Capture the cell that displays the provided text and extract its (X, Y) central coordinate. 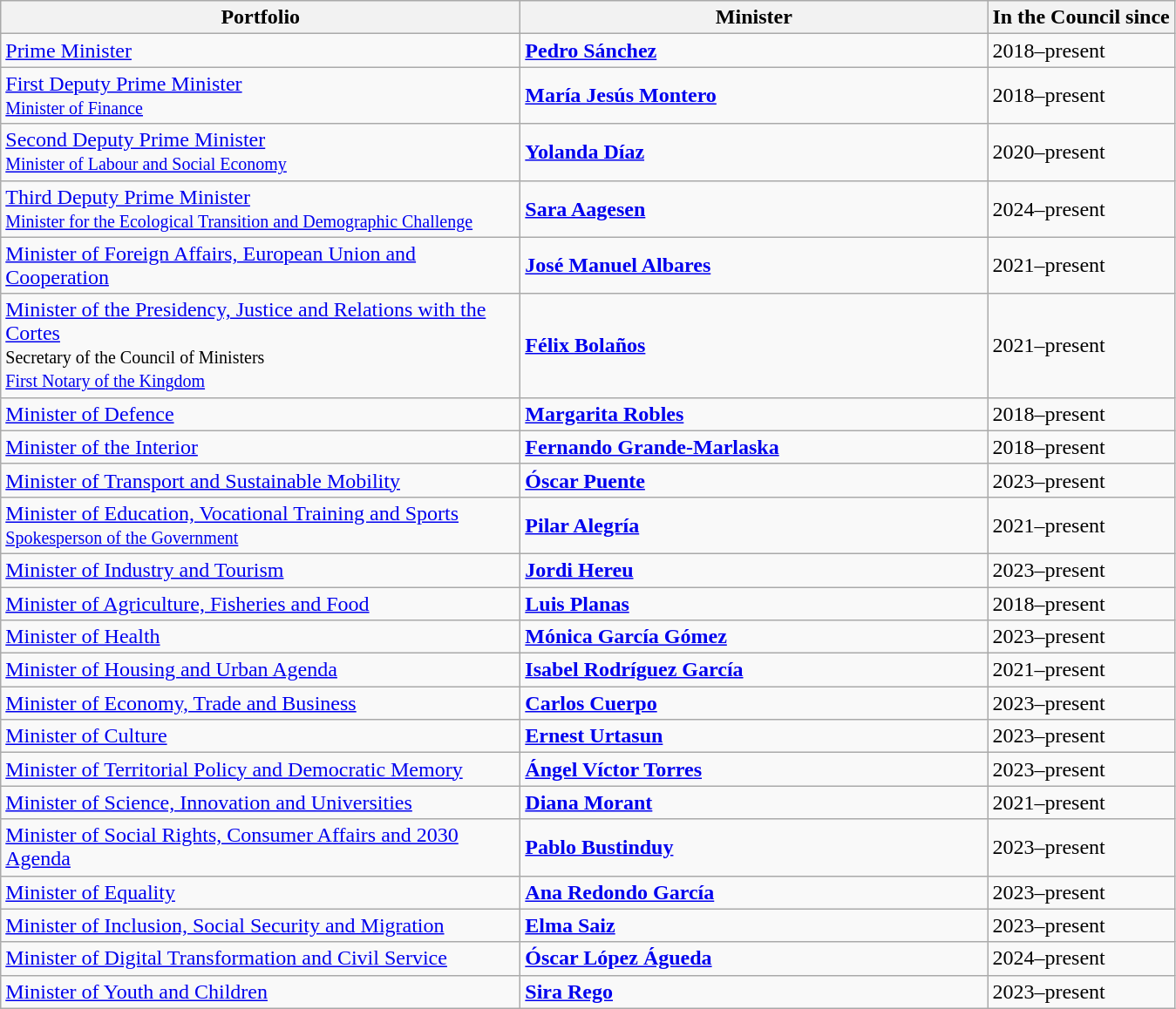
Ernest Urtasun (754, 736)
Luis Planas (754, 604)
Minister of Inclusion, Social Security and Migration (261, 925)
Yolanda Díaz (754, 152)
Minister of Defence (261, 414)
Minister of Youth and Children (261, 992)
Prime Minister (261, 51)
Félix Bolaños (754, 345)
Jordi Hereu (754, 570)
José Manuel Albares (754, 265)
Elma Saiz (754, 925)
Minister (754, 17)
Portfolio (261, 17)
Minister of Social Rights, Consumer Affairs and 2030 Agenda (261, 847)
Minister of Agriculture, Fisheries and Food (261, 604)
Fernando Grande-Marlaska (754, 447)
Ángel Víctor Torres (754, 769)
Minister of Foreign Affairs, European Union and Cooperation (261, 265)
Óscar Puente (754, 480)
Minister of Transport and Sustainable Mobility (261, 480)
Óscar López Águeda (754, 958)
Margarita Robles (754, 414)
Carlos Cuerpo (754, 703)
Minister of the Presidency, Justice and Relations with the CortesSecretary of the Council of MinistersFirst Notary of the Kingdom (261, 345)
Sara Aagesen (754, 209)
Minister of the Interior (261, 447)
Second Deputy Prime MinisterMinister of Labour and Social Economy (261, 152)
2020–present (1081, 152)
Pilar Alegría (754, 525)
Minister of Education, Vocational Training and SportsSpokesperson of the Government (261, 525)
Ana Redondo García (754, 892)
Minister of Science, Innovation and Universities (261, 802)
Minister of Digital Transformation and Civil Service (261, 958)
Minister of Equality (261, 892)
Minister of Housing and Urban Agenda (261, 670)
Pablo Bustinduy (754, 847)
Minister of Culture (261, 736)
Sira Rego (754, 992)
Third Deputy Prime MinisterMinister for the Ecological Transition and Demographic Challenge (261, 209)
First Deputy Prime MinisterMinister of Finance (261, 96)
Pedro Sánchez (754, 51)
Diana Morant (754, 802)
María Jesús Montero (754, 96)
In the Council since (1081, 17)
Minister of Economy, Trade and Business (261, 703)
Minister of Industry and Tourism (261, 570)
Mónica García Gómez (754, 637)
Minister of Health (261, 637)
Isabel Rodríguez García (754, 670)
Minister of Territorial Policy and Democratic Memory (261, 769)
